Locate the cell with the specified text and output its [X, Y] center coordinate. 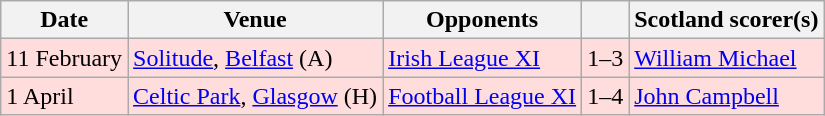
Irish League XI [482, 58]
11 February [64, 58]
John Campbell [726, 96]
1 April [64, 96]
1–3 [606, 58]
William Michael [726, 58]
Venue [256, 20]
Solitude, Belfast (A) [256, 58]
Scotland scorer(s) [726, 20]
Football League XI [482, 96]
1–4 [606, 96]
Opponents [482, 20]
Date [64, 20]
Celtic Park, Glasgow (H) [256, 96]
